Pinpoint the cell where the given text exists, returning its (x, y) midpoint coordinate. 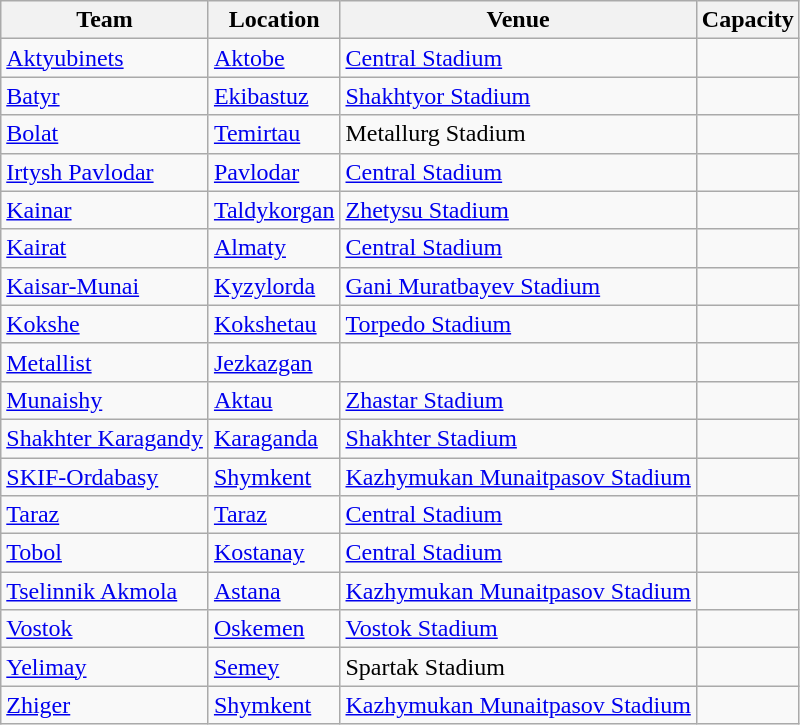
Yelimay (105, 667)
Batyr (105, 96)
Astana (274, 591)
Shakhter Karagandy (105, 438)
Kostanay (274, 553)
Gani Muratbayev Stadium (518, 286)
Venue (518, 20)
Jezkazgan (274, 362)
Pavlodar (274, 172)
Bolat (105, 134)
Almaty (274, 248)
Team (105, 20)
Kyzylorda (274, 286)
SKIF-Ordabasy (105, 477)
Taldykorgan (274, 210)
Temirtau (274, 134)
Vostok (105, 629)
Munaishy (105, 400)
Kairat (105, 248)
Oskemen (274, 629)
Zhiger (105, 705)
Aktobe (274, 58)
Kokshe (105, 324)
Location (274, 20)
Shakhtyor Stadium (518, 96)
Kokshetau (274, 324)
Spartak Stadium (518, 667)
Irtysh Pavlodar (105, 172)
Karaganda (274, 438)
Vostok Stadium (518, 629)
Metallurg Stadium (518, 134)
Tobol (105, 553)
Capacity (748, 20)
Aktau (274, 400)
Metallist (105, 362)
Shakhter Stadium (518, 438)
Tselinnik Akmola (105, 591)
Semey (274, 667)
Zhetysu Stadium (518, 210)
Aktyubinets (105, 58)
Ekibastuz (274, 96)
Torpedo Stadium (518, 324)
Kainar (105, 210)
Kaisar-Munai (105, 286)
Zhastar Stadium (518, 400)
